Output the [X, Y] coordinate of the center of the cell containing the given text.  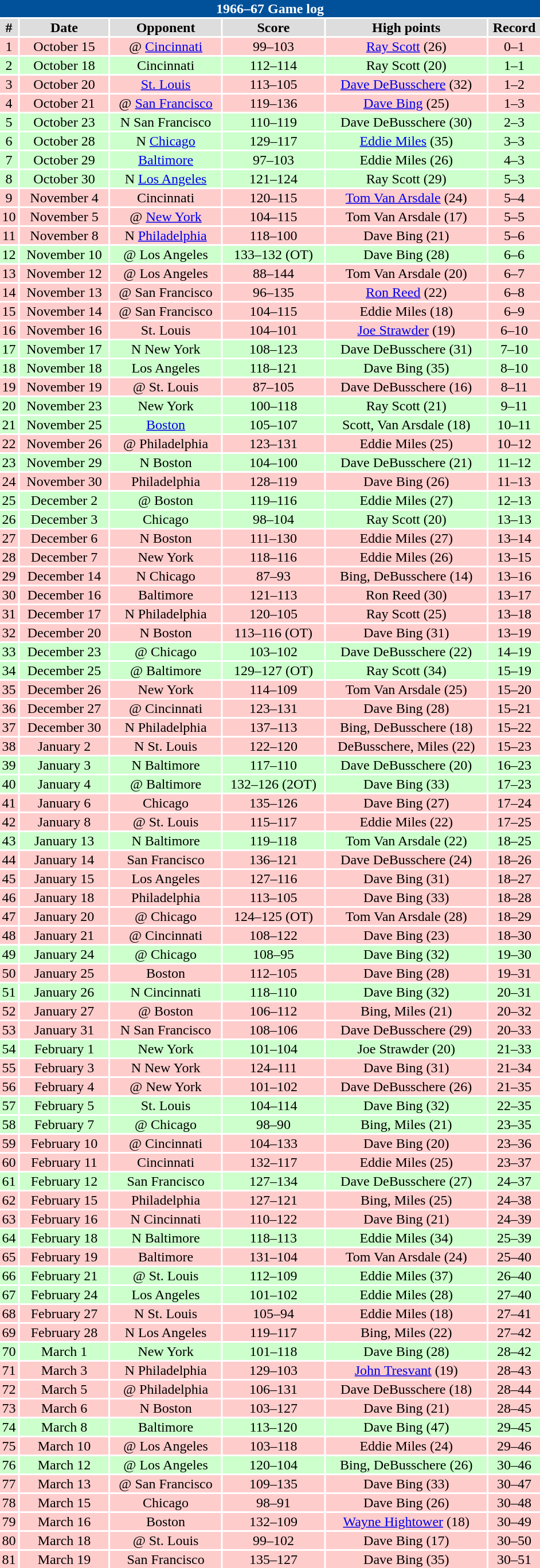
November 25 [64, 425]
6–6 [514, 254]
31 [9, 614]
132–109 [273, 1522]
111–130 [273, 538]
16–23 [514, 765]
28–42 [514, 1351]
January 6 [64, 803]
October 29 [64, 160]
99–102 [273, 1540]
November 4 [64, 198]
108–95 [273, 954]
November 14 [64, 311]
5 [9, 122]
28–45 [514, 1408]
15–21 [514, 708]
November 5 [64, 217]
7–10 [514, 349]
128–119 [273, 481]
119–117 [273, 1332]
January 8 [64, 822]
99–103 [273, 46]
March 19 [64, 1559]
30 [9, 595]
Tom Van Arsdale (25) [406, 689]
Dave Bing (25) [406, 103]
November 19 [64, 387]
25 [9, 500]
18–27 [514, 879]
135–126 [273, 803]
27–40 [514, 1295]
February 19 [64, 1257]
14 [9, 292]
30–50 [514, 1540]
3 [9, 84]
108–122 [273, 935]
129–103 [273, 1370]
15–22 [514, 727]
5–3 [514, 179]
112–105 [273, 973]
Dave DeBusschere (26) [406, 1087]
November 29 [64, 462]
13–13 [514, 519]
28–43 [514, 1370]
Tom Van Arsdale (17) [406, 217]
29–46 [514, 1446]
Dave Bing (20) [406, 1143]
November 10 [64, 254]
13–18 [514, 614]
110–119 [273, 122]
November 23 [64, 406]
18–26 [514, 860]
Opponent [166, 28]
51 [9, 992]
January 25 [64, 973]
13–16 [514, 576]
44 [9, 860]
98–91 [273, 1503]
November 8 [64, 236]
108–106 [273, 1030]
1966–67 Game log [270, 9]
23 [9, 462]
Dave Bing (23) [406, 935]
58 [9, 1124]
20–31 [514, 992]
December 27 [64, 708]
40 [9, 784]
112–114 [273, 65]
High points [406, 28]
87–105 [273, 387]
118–110 [273, 992]
Eddie Miles (28) [406, 1295]
October 28 [64, 141]
13 [9, 273]
54 [9, 1049]
30–46 [514, 1465]
February 18 [64, 1238]
37 [9, 727]
23–36 [514, 1143]
28 [9, 557]
5–6 [514, 236]
February 27 [64, 1314]
Tom Van Arsdale (20) [406, 273]
71 [9, 1370]
December 23 [64, 652]
Eddie Miles (22) [406, 822]
69 [9, 1332]
Ray Scott (21) [406, 406]
13–19 [514, 633]
25–39 [514, 1238]
105–94 [273, 1314]
15–20 [514, 689]
Eddie Miles (37) [406, 1276]
118–113 [273, 1238]
34 [9, 671]
Ron Reed (30) [406, 595]
December 2 [64, 500]
16 [9, 330]
October 15 [64, 46]
3–3 [514, 141]
Dave Bing (47) [406, 1427]
March 1 [64, 1351]
February 1 [64, 1049]
19–31 [514, 973]
118–121 [273, 368]
October 21 [64, 103]
46 [9, 897]
73 [9, 1408]
20–33 [514, 1030]
Ray Scott (34) [406, 671]
19 [9, 387]
Bing, DeBusschere (18) [406, 727]
64 [9, 1238]
December 3 [64, 519]
30–48 [514, 1503]
12–13 [514, 500]
Bing, Miles (22) [406, 1332]
February 21 [64, 1276]
106–112 [273, 1011]
January 31 [64, 1030]
October 23 [64, 122]
December 6 [64, 538]
2–3 [514, 122]
97–103 [273, 160]
70 [9, 1351]
Eddie Miles (24) [406, 1446]
17–25 [514, 822]
6–9 [514, 311]
March 15 [64, 1503]
112–109 [273, 1276]
Date [64, 28]
December 30 [64, 727]
January 13 [64, 841]
60 [9, 1162]
Tom Van Arsdale (22) [406, 841]
101–104 [273, 1049]
103–118 [273, 1446]
119–136 [273, 103]
February 4 [64, 1087]
5–5 [514, 217]
103–102 [273, 652]
Dave Bing (27) [406, 803]
Dave DeBusschere (31) [406, 349]
Dave DeBusschere (22) [406, 652]
8–10 [514, 368]
127–134 [273, 1181]
133–132 (OT) [273, 254]
Joe Strawder (19) [406, 330]
1–3 [514, 103]
98–90 [273, 1124]
December 26 [64, 689]
Dave DeBusschere (20) [406, 765]
20–32 [514, 1011]
8 [9, 179]
Dave Bing (17) [406, 1540]
78 [9, 1503]
52 [9, 1011]
38 [9, 746]
121–124 [273, 179]
18–29 [514, 916]
53 [9, 1030]
135–127 [273, 1559]
98–104 [273, 519]
6–7 [514, 273]
March 5 [64, 1389]
January 14 [64, 860]
104–100 [273, 462]
13–14 [514, 538]
9 [9, 198]
4–3 [514, 160]
23–37 [514, 1162]
November 18 [64, 368]
27–42 [514, 1332]
February 10 [64, 1143]
November 12 [64, 273]
124–111 [273, 1068]
124–125 (OT) [273, 916]
61 [9, 1181]
January 26 [64, 992]
24–39 [514, 1219]
January 4 [64, 784]
November 26 [64, 444]
49 [9, 954]
December 25 [64, 671]
18 [9, 368]
5–4 [514, 198]
March 18 [64, 1540]
132–117 [273, 1162]
Ron Reed (22) [406, 292]
104–101 [273, 330]
Dave DeBusschere (21) [406, 462]
137–113 [273, 727]
109–135 [273, 1484]
129–117 [273, 141]
114–109 [273, 689]
74 [9, 1427]
December 16 [64, 595]
13–17 [514, 595]
Dave DeBusschere (18) [406, 1389]
113–120 [273, 1427]
Joe Strawder (20) [406, 1049]
115–117 [273, 822]
7 [9, 160]
Ray Scott (25) [406, 614]
February 28 [64, 1332]
21–33 [514, 1049]
December 17 [64, 614]
59 [9, 1143]
23–35 [514, 1124]
30–51 [514, 1559]
9–11 [514, 406]
Dave DeBusschere (32) [406, 84]
118–116 [273, 557]
1–2 [514, 84]
January 21 [64, 935]
March 3 [64, 1370]
February 15 [64, 1200]
Dave DeBusschere (27) [406, 1181]
18–28 [514, 897]
January 18 [64, 897]
103–127 [273, 1408]
11–12 [514, 462]
88–144 [273, 273]
January 3 [64, 765]
80 [9, 1540]
65 [9, 1257]
96–135 [273, 292]
21–35 [514, 1087]
March 16 [64, 1522]
122–120 [273, 746]
March 6 [64, 1408]
March 8 [64, 1427]
1–1 [514, 65]
119–118 [273, 841]
75 [9, 1446]
0–1 [514, 46]
42 [9, 822]
110–122 [273, 1219]
79 [9, 1522]
104–114 [273, 1106]
November 13 [64, 292]
November 17 [64, 349]
120–105 [273, 614]
December 20 [64, 633]
28–44 [514, 1389]
47 [9, 916]
33 [9, 652]
Bing, Miles (25) [406, 1200]
120–115 [273, 198]
120–104 [273, 1465]
41 [9, 803]
11 [9, 236]
1 [9, 46]
32 [9, 633]
January 24 [64, 954]
26 [9, 519]
November 30 [64, 481]
February 11 [64, 1162]
Eddie Miles (34) [406, 1238]
Bing, DeBusschere (26) [406, 1465]
January 2 [64, 746]
29 [9, 576]
Dave DeBusschere (24) [406, 860]
December 14 [64, 576]
106–131 [273, 1389]
77 [9, 1484]
30–49 [514, 1522]
36 [9, 708]
March 12 [64, 1465]
87–93 [273, 576]
December 7 [64, 557]
17–24 [514, 803]
27 [9, 538]
25–40 [514, 1257]
January 15 [64, 879]
6 [9, 141]
119–116 [273, 500]
22 [9, 444]
81 [9, 1559]
62 [9, 1200]
101–118 [273, 1351]
18–30 [514, 935]
50 [9, 973]
29–45 [514, 1427]
14–19 [514, 652]
February 3 [64, 1068]
February 5 [64, 1106]
100–118 [273, 406]
8–11 [514, 387]
Ray Scott (29) [406, 179]
68 [9, 1314]
11–13 [514, 481]
10–11 [514, 425]
6–8 [514, 292]
Wayne Hightower (18) [406, 1522]
105–107 [273, 425]
17 [9, 349]
127–116 [273, 879]
131–104 [273, 1257]
22–35 [514, 1106]
57 [9, 1106]
John Tresvant (19) [406, 1370]
113–116 (OT) [273, 633]
January 27 [64, 1011]
55 [9, 1068]
129–127 (OT) [273, 671]
March 13 [64, 1484]
19–30 [514, 954]
October 18 [64, 65]
35 [9, 689]
Bing, DeBusschere (14) [406, 576]
Dave DeBusschere (30) [406, 122]
15–23 [514, 746]
17–23 [514, 784]
21–34 [514, 1068]
24–37 [514, 1181]
26–40 [514, 1276]
72 [9, 1389]
132–126 (2OT) [273, 784]
Dave DeBusschere (29) [406, 1030]
39 [9, 765]
January 20 [64, 916]
63 [9, 1219]
10 [9, 217]
56 [9, 1087]
24–38 [514, 1200]
136–121 [273, 860]
118–100 [273, 236]
# [9, 28]
13–15 [514, 557]
February 7 [64, 1124]
104–133 [273, 1143]
15–19 [514, 671]
Score [273, 28]
108–123 [273, 349]
March 10 [64, 1446]
67 [9, 1295]
Record [514, 28]
21 [9, 425]
Scott, Van Arsdale (18) [406, 425]
DeBusschere, Miles (22) [406, 746]
117–110 [273, 765]
2 [9, 65]
February 16 [64, 1219]
66 [9, 1276]
Tom Van Arsdale (28) [406, 916]
Eddie Miles (35) [406, 141]
20 [9, 406]
6–10 [514, 330]
October 20 [64, 84]
February 24 [64, 1295]
November 16 [64, 330]
27–41 [514, 1314]
30–47 [514, 1484]
121–113 [273, 595]
127–121 [273, 1200]
February 12 [64, 1181]
43 [9, 841]
Ray Scott (26) [406, 46]
Dave DeBusschere (16) [406, 387]
October 30 [64, 179]
4 [9, 103]
24 [9, 481]
12 [9, 254]
18–25 [514, 841]
76 [9, 1465]
10–12 [514, 444]
48 [9, 935]
15 [9, 311]
45 [9, 879]
